Search for the cell housing the specified text and yield its (X, Y) center coordinate. 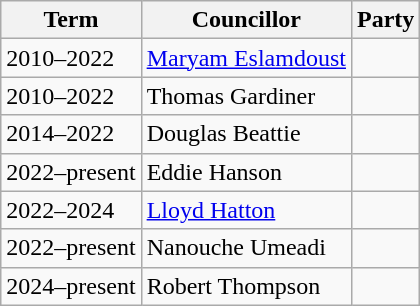
Term (71, 20)
2014–2022 (71, 134)
Lloyd Hatton (246, 210)
Thomas Gardiner (246, 96)
Maryam Eslamdoust (246, 58)
Nanouche Umeadi (246, 248)
Robert Thompson (246, 286)
Councillor (246, 20)
Douglas Beattie (246, 134)
2024–present (71, 286)
Party (385, 20)
Eddie Hanson (246, 172)
2022–2024 (71, 210)
